Determine the [X, Y] coordinate at the center of the cell enclosing the given text.  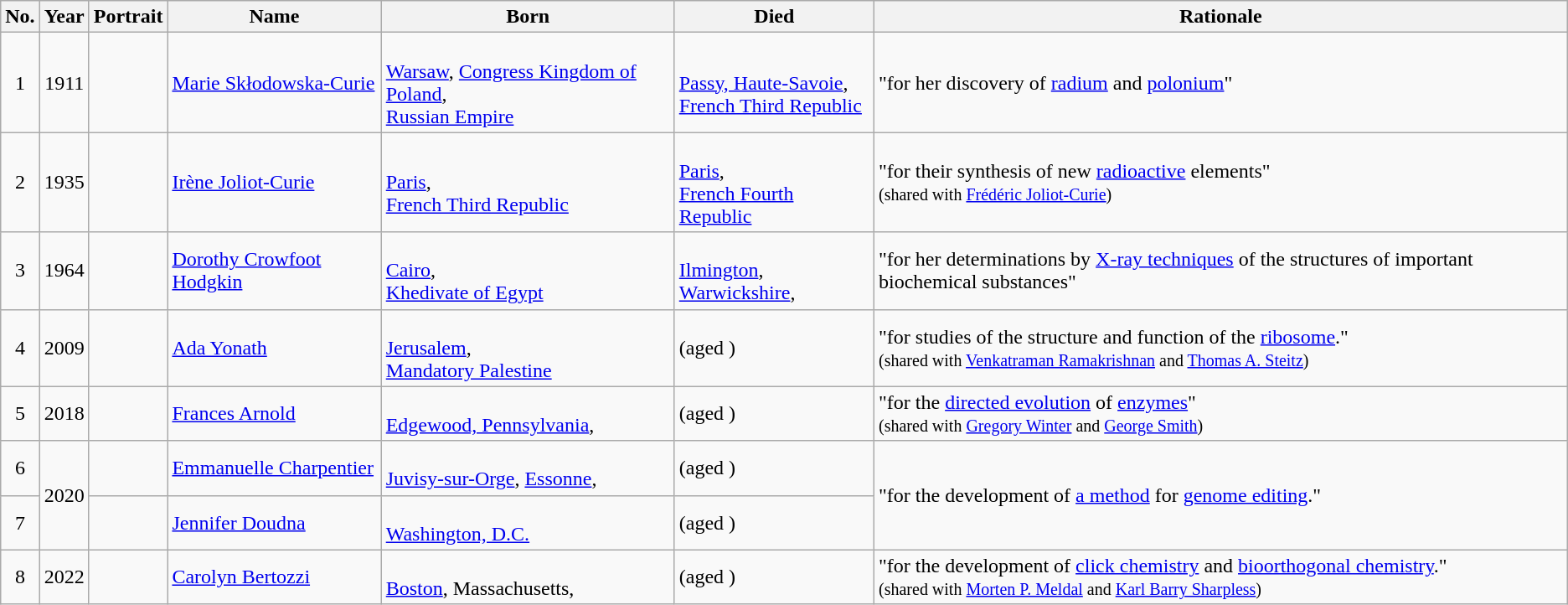
5 [20, 414]
"for studies of the structure and function of the ribosome."(shared with Venkatraman Ramakrishnan and Thomas A. Steitz) [1221, 348]
2020 [64, 495]
"for their synthesis of new radioactive elements"(shared with Frédéric Joliot-Curie) [1221, 183]
Ada Yonath [275, 348]
2 [20, 183]
Dorothy Crowfoot Hodgkin [275, 271]
3 [20, 271]
Jennifer Doudna [275, 523]
6 [20, 468]
Born [528, 17]
Washington, D.C. [528, 523]
"for the development of click chemistry and bioorthogonal chemistry."(shared with Morten P. Meldal and Karl Barry Sharpless) [1221, 577]
Rationale [1221, 17]
1911 [64, 82]
"for her determinations by X-ray techniques of the structures of important biochemical substances" [1221, 271]
"for the directed evolution of enzymes"(shared with Gregory Winter and George Smith) [1221, 414]
Marie Skłodowska-Curie [275, 82]
Juvisy-sur-Orge, Essonne, [528, 468]
Paris, French Fourth Republic [774, 183]
Portrait [128, 17]
Cairo, Khedivate of Egypt [528, 271]
Died [774, 17]
Jerusalem, Mandatory Palestine [528, 348]
No. [20, 17]
Paris, French Third Republic [528, 183]
7 [20, 523]
Frances Arnold [275, 414]
Name [275, 17]
Warsaw, Congress Kingdom of Poland, Russian Empire [528, 82]
2009 [64, 348]
Edgewood, Pennsylvania, [528, 414]
8 [20, 577]
Boston, Massachusetts, [528, 577]
Irène Joliot-Curie [275, 183]
Year [64, 17]
1 [20, 82]
1935 [64, 183]
"for the development of a method for genome editing." [1221, 495]
Carolyn Bertozzi [275, 577]
1964 [64, 271]
4 [20, 348]
Passy, Haute-Savoie, French Third Republic [774, 82]
Ilmington, Warwickshire, [774, 271]
2018 [64, 414]
"for her discovery of radium and polonium" [1221, 82]
Emmanuelle Charpentier [275, 468]
2022 [64, 577]
